Locate the cell with the specified text and output its (X, Y) center coordinate. 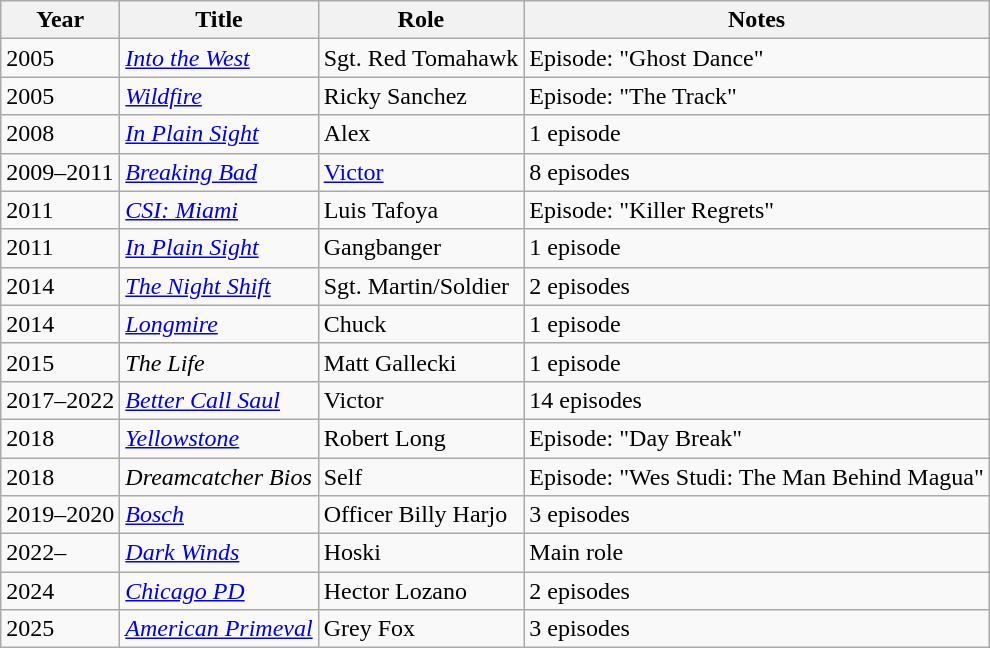
American Primeval (219, 629)
Wildfire (219, 96)
Officer Billy Harjo (421, 515)
Role (421, 20)
Year (60, 20)
Episode: "Wes Studi: The Man Behind Magua" (757, 477)
2009–2011 (60, 172)
Better Call Saul (219, 400)
Self (421, 477)
Chuck (421, 324)
The Night Shift (219, 286)
Notes (757, 20)
Episode: "Day Break" (757, 438)
Sgt. Red Tomahawk (421, 58)
2015 (60, 362)
Dark Winds (219, 553)
2025 (60, 629)
Episode: "Ghost Dance" (757, 58)
Main role (757, 553)
Hector Lozano (421, 591)
Longmire (219, 324)
Hoski (421, 553)
Gangbanger (421, 248)
2019–2020 (60, 515)
Robert Long (421, 438)
Sgt. Martin/Soldier (421, 286)
Grey Fox (421, 629)
Episode: "The Track" (757, 96)
Luis Tafoya (421, 210)
Episode: "Killer Regrets" (757, 210)
2024 (60, 591)
Bosch (219, 515)
2008 (60, 134)
Chicago PD (219, 591)
14 episodes (757, 400)
Title (219, 20)
Alex (421, 134)
2022– (60, 553)
The Life (219, 362)
8 episodes (757, 172)
Matt Gallecki (421, 362)
2017–2022 (60, 400)
Ricky Sanchez (421, 96)
Dreamcatcher Bios (219, 477)
Yellowstone (219, 438)
CSI: Miami (219, 210)
Into the West (219, 58)
Breaking Bad (219, 172)
